From the cell containing the given text, extract its center point as [X, Y] coordinate. 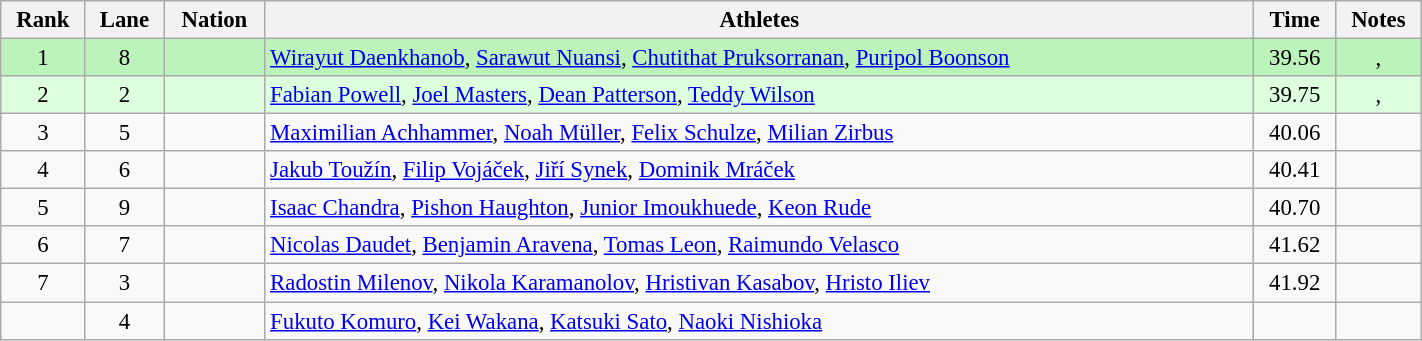
Isaac Chandra, Pishon Haughton, Junior Imoukhuede, Keon Rude [760, 208]
8 [124, 58]
Nicolas Daudet, Benjamin Aravena, Tomas Leon, Raimundo Velasco [760, 245]
Nation [214, 20]
40.41 [1295, 170]
Fabian Powell, Joel Masters, Dean Patterson, Teddy Wilson [760, 95]
39.75 [1295, 95]
40.70 [1295, 208]
9 [124, 208]
Rank [43, 20]
Lane [124, 20]
Maximilian Achhammer, Noah Müller, Felix Schulze, Milian Zirbus [760, 133]
1 [43, 58]
Jakub Toužín, Filip Vojáček, Jiří Synek, Dominik Mráček [760, 170]
41.92 [1295, 283]
41.62 [1295, 245]
Time [1295, 20]
Radostin Milenov, Nikola Karamanolov, Hristivan Kasabov, Hristo Iliev [760, 283]
Wirayut Daenkhanob, Sarawut Nuansi, Chutithat Pruksorranan, Puripol Boonson [760, 58]
40.06 [1295, 133]
Athletes [760, 20]
Fukuto Komuro, Kei Wakana, Katsuki Sato, Naoki Nishioka [760, 321]
39.56 [1295, 58]
Notes [1378, 20]
